Locate the cell with the specified text and output its (X, Y) center coordinate. 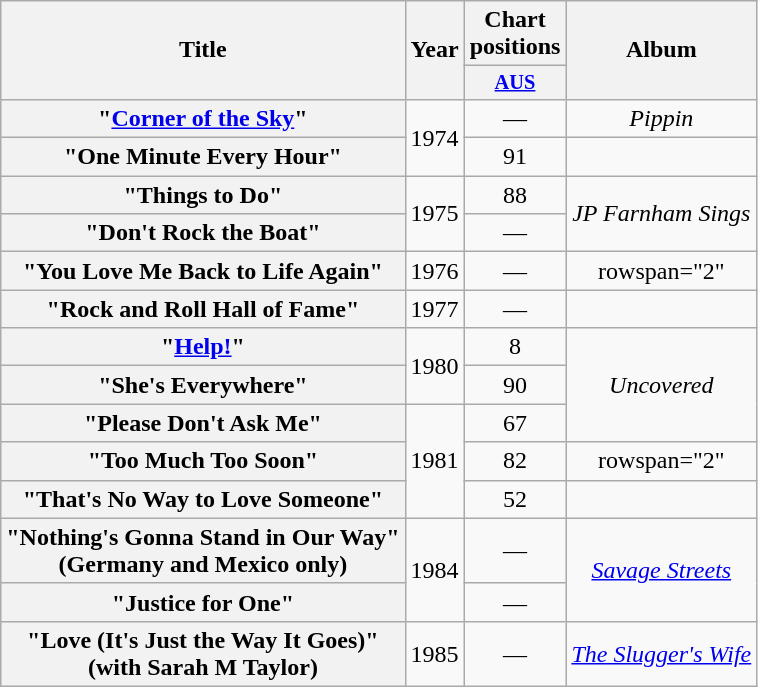
Uncovered (662, 385)
"Things to Do" (203, 195)
"Love (It's Just the Way It Goes)" (with Sarah M Taylor) (203, 654)
JP Farnham Sings (662, 214)
"Please Don't Ask Me" (203, 423)
Chart positions (515, 34)
1974 (434, 137)
82 (515, 461)
8 (515, 347)
Title (203, 50)
Year (434, 50)
1984 (434, 570)
"One Minute Every Hour" (203, 157)
1981 (434, 461)
91 (515, 157)
67 (515, 423)
1977 (434, 309)
"Don't Rock the Boat" (203, 233)
1980 (434, 366)
AUS (515, 83)
52 (515, 499)
The Slugger's Wife (662, 654)
"Help!" (203, 347)
1975 (434, 214)
"Justice for One" (203, 602)
1985 (434, 654)
Savage Streets (662, 570)
"She's Everywhere" (203, 385)
"Corner of the Sky" (203, 118)
1976 (434, 271)
"Too Much Too Soon" (203, 461)
88 (515, 195)
"Rock and Roll Hall of Fame" (203, 309)
"You Love Me Back to Life Again" (203, 271)
90 (515, 385)
"That's No Way to Love Someone" (203, 499)
"Nothing's Gonna Stand in Our Way" (Germany and Mexico only) (203, 550)
Pippin (662, 118)
Album (662, 50)
